Locate the cell with the specified text and output its (x, y) center coordinate. 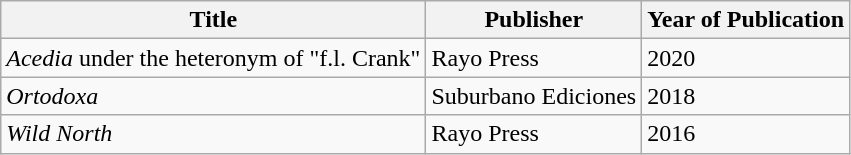
Suburbano Ediciones (534, 96)
2018 (746, 96)
2020 (746, 58)
Acedia under the heteronym of "f.l. Crank" (214, 58)
Publisher (534, 20)
Title (214, 20)
Year of Publication (746, 20)
2016 (746, 134)
Wild North (214, 134)
Ortodoxa (214, 96)
